Output the [X, Y] coordinate of the center of the cell containing the given text.  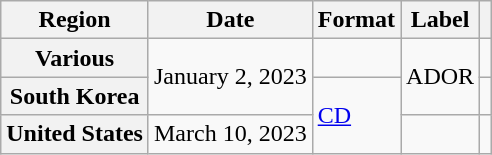
ADOR [440, 77]
Region [75, 20]
Date [230, 20]
Various [75, 58]
Label [440, 20]
United States [75, 134]
January 2, 2023 [230, 77]
South Korea [75, 96]
March 10, 2023 [230, 134]
Format [356, 20]
CD [356, 115]
